Detect which cell encompasses the target text, then output its [X, Y] center coordinate. 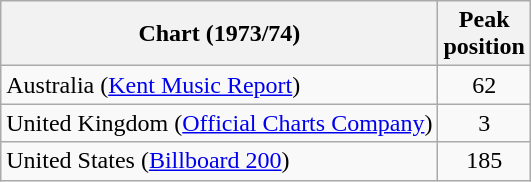
3 [484, 123]
United Kingdom (Official Charts Company) [220, 123]
Chart (1973/74) [220, 34]
185 [484, 161]
Australia (Kent Music Report) [220, 85]
Peak position [484, 34]
United States (Billboard 200) [220, 161]
62 [484, 85]
